Return the [X, Y] coordinate for the center point of the cell that contains the specified text.  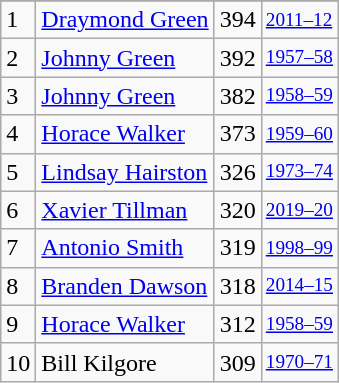
394 [238, 20]
9 [18, 324]
312 [238, 324]
5 [18, 172]
318 [238, 286]
7 [18, 248]
2 [18, 58]
1957–58 [299, 58]
320 [238, 210]
1970–71 [299, 362]
Xavier Tillman [125, 210]
Draymond Green [125, 20]
10 [18, 362]
1959–60 [299, 134]
6 [18, 210]
Branden Dawson [125, 286]
1973–74 [299, 172]
326 [238, 172]
Lindsay Hairston [125, 172]
319 [238, 248]
2011–12 [299, 20]
1 [18, 20]
Antonio Smith [125, 248]
4 [18, 134]
392 [238, 58]
309 [238, 362]
2014–15 [299, 286]
373 [238, 134]
Bill Kilgore [125, 362]
1998–99 [299, 248]
8 [18, 286]
3 [18, 96]
2019–20 [299, 210]
382 [238, 96]
